Scan for the cell matching the given text and deliver its (X, Y) coordinate at center. 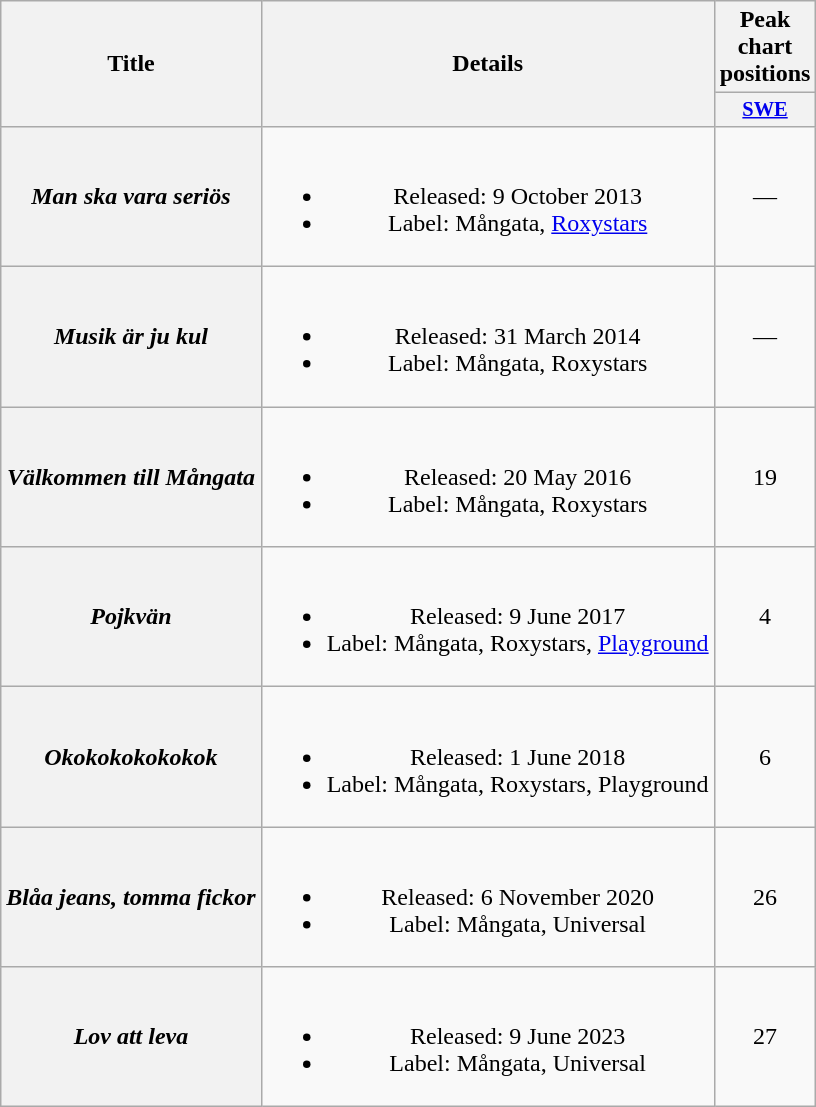
6 (765, 757)
Peak chart positions (765, 47)
Title (131, 64)
SWE (765, 110)
Released: 6 November 2020Label: Mångata, Universal (488, 897)
Man ska vara seriös (131, 196)
27 (765, 1037)
Blåa jeans, tomma fickor (131, 897)
26 (765, 897)
Lov att leva (131, 1037)
Pojkvän (131, 617)
Released: 9 June 2017Label: Mångata, Roxystars, Playground (488, 617)
4 (765, 617)
Released: 31 March 2014Label: Mångata, Roxystars (488, 337)
Details (488, 64)
19 (765, 477)
Okokokokokokok (131, 757)
Musik är ju kul (131, 337)
Välkommen till Mångata (131, 477)
Released: 9 June 2023Label: Mångata, Universal (488, 1037)
Released: 9 October 2013Label: Mångata, Roxystars (488, 196)
Released: 1 June 2018Label: Mångata, Roxystars, Playground (488, 757)
Released: 20 May 2016Label: Mångata, Roxystars (488, 477)
